Return [x, y] of the center of cell containing provided text 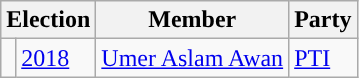
2018 [56, 58]
Election [48, 20]
PTI [323, 58]
Umer Aslam Awan [192, 58]
Member [192, 20]
Party [323, 20]
